Determine the (X, Y) coordinate at the center of the cell enclosing the given text.  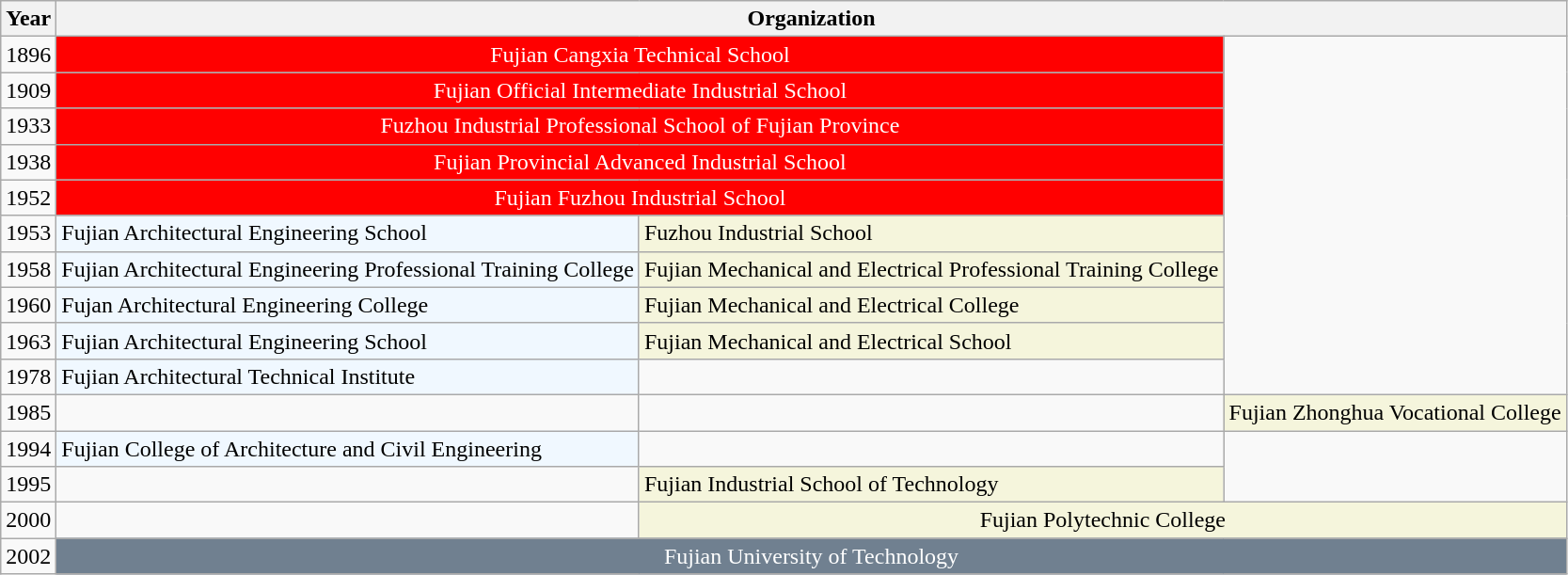
1953 (28, 233)
Fuzhou Industrial School (931, 233)
Fujian Mechanical and Electrical School (931, 341)
Fuzhou Industrial Professional School of Fujian Province (640, 126)
Fujian Industrial School of Technology (931, 485)
1995 (28, 485)
Fujian University of Technology (811, 556)
Fujian Cangxia Technical School (640, 55)
1960 (28, 305)
1952 (28, 198)
1994 (28, 449)
Fujian Mechanical and Electrical College (931, 305)
Fujian Fuzhou Industrial School (640, 198)
1978 (28, 376)
Fujan Architectural Engineering College (348, 305)
1909 (28, 90)
1963 (28, 341)
Organization (811, 19)
1938 (28, 162)
1896 (28, 55)
2002 (28, 556)
Fujian Official Intermediate Industrial School (640, 90)
1933 (28, 126)
Fujian Architectural Engineering Professional Training College (348, 269)
Fujian Polytechnic College (1102, 520)
2000 (28, 520)
1985 (28, 412)
Year (28, 19)
Fujian Zhonghua Vocational College (1395, 412)
1958 (28, 269)
Fujian College of Architecture and Civil Engineering (348, 449)
Fujian Mechanical and Electrical Professional Training College (931, 269)
Fujian Provincial Advanced Industrial School (640, 162)
Fujian Architectural Technical Institute (348, 376)
